Return (x, y) of the center of cell containing provided text 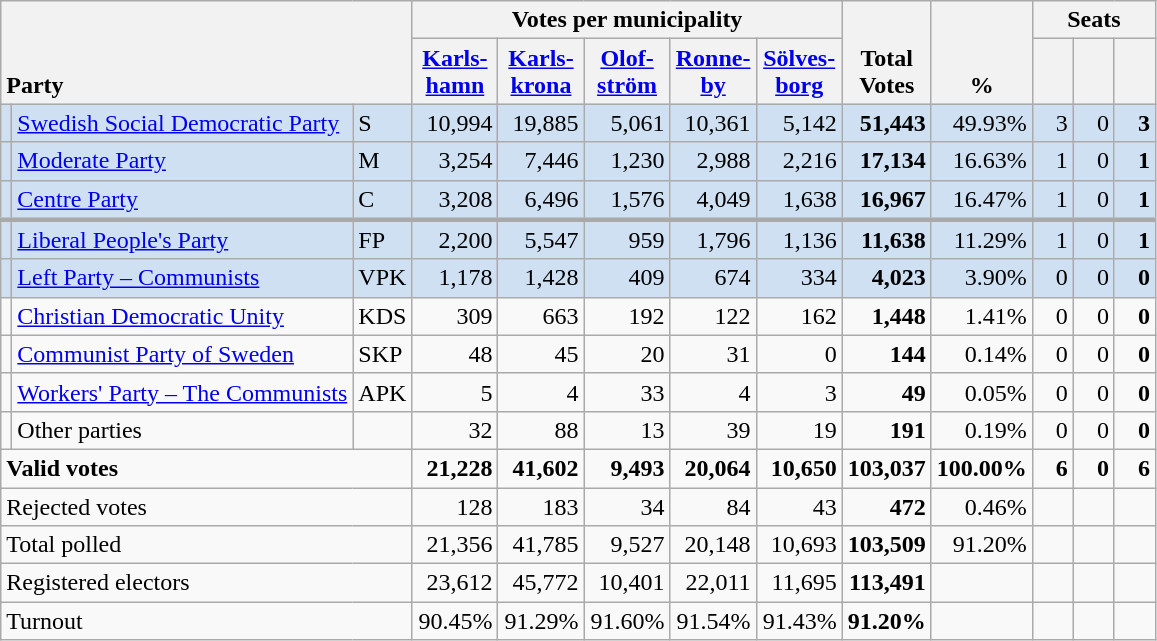
7,446 (541, 161)
39 (713, 430)
10,401 (627, 583)
20,148 (713, 545)
Votes per municipality (627, 20)
Centre Party (182, 200)
191 (886, 430)
49.93% (982, 123)
33 (627, 392)
Other parties (182, 430)
SKP (382, 354)
VPK (382, 278)
1,428 (541, 278)
21,228 (455, 468)
472 (886, 507)
100.00% (982, 468)
13 (627, 430)
409 (627, 278)
5,142 (799, 123)
Left Party – Communists (182, 278)
Total Votes (886, 52)
309 (455, 316)
3,208 (455, 200)
959 (627, 240)
% (982, 52)
M (382, 161)
34 (627, 507)
Total polled (206, 545)
17,134 (886, 161)
1.41% (982, 316)
4,023 (886, 278)
Registered electors (206, 583)
Party (206, 52)
43 (799, 507)
Ronne- by (713, 72)
23,612 (455, 583)
16.63% (982, 161)
Swedish Social Democratic Party (182, 123)
10,693 (799, 545)
1,576 (627, 200)
41,785 (541, 545)
91.29% (541, 621)
91.43% (799, 621)
21,356 (455, 545)
Seats (1094, 20)
APK (382, 392)
183 (541, 507)
103,037 (886, 468)
Liberal People's Party (182, 240)
Rejected votes (206, 507)
Valid votes (206, 468)
2,216 (799, 161)
192 (627, 316)
2,200 (455, 240)
9,527 (627, 545)
22,011 (713, 583)
674 (713, 278)
5,061 (627, 123)
32 (455, 430)
0.05% (982, 392)
16.47% (982, 200)
41,602 (541, 468)
1,178 (455, 278)
0.46% (982, 507)
10,994 (455, 123)
51,443 (886, 123)
11,638 (886, 240)
KDS (382, 316)
10,361 (713, 123)
Turnout (206, 621)
FP (382, 240)
5,547 (541, 240)
Karls- krona (541, 72)
Workers' Party – The Communists (182, 392)
11.29% (982, 240)
45 (541, 354)
C (382, 200)
19,885 (541, 123)
663 (541, 316)
48 (455, 354)
91.60% (627, 621)
162 (799, 316)
90.45% (455, 621)
20,064 (713, 468)
9,493 (627, 468)
Sölves- borg (799, 72)
0.19% (982, 430)
1,230 (627, 161)
91.54% (713, 621)
3,254 (455, 161)
103,509 (886, 545)
128 (455, 507)
Moderate Party (182, 161)
Christian Democratic Unity (182, 316)
6,496 (541, 200)
49 (886, 392)
4,049 (713, 200)
20 (627, 354)
0.14% (982, 354)
5 (455, 392)
2,988 (713, 161)
Karls- hamn (455, 72)
88 (541, 430)
10,650 (799, 468)
Communist Party of Sweden (182, 354)
144 (886, 354)
122 (713, 316)
1,448 (886, 316)
19 (799, 430)
45,772 (541, 583)
113,491 (886, 583)
S (382, 123)
16,967 (886, 200)
31 (713, 354)
Olof- ström (627, 72)
1,136 (799, 240)
334 (799, 278)
1,638 (799, 200)
1,796 (713, 240)
11,695 (799, 583)
84 (713, 507)
3.90% (982, 278)
